Detect which cell encompasses the target text, then output its [x, y] center coordinate. 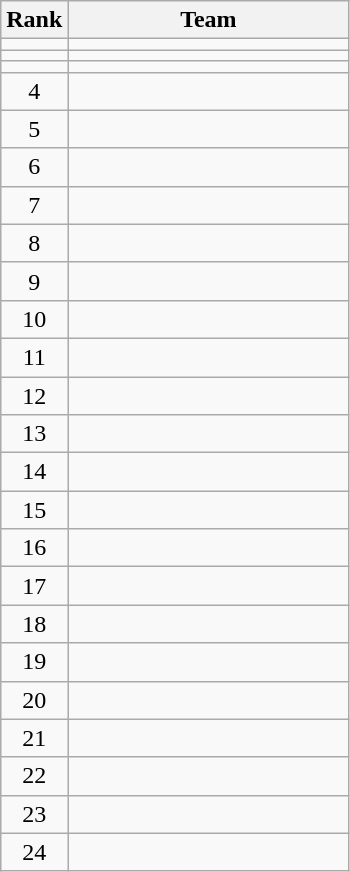
7 [34, 205]
17 [34, 586]
6 [34, 167]
Rank [34, 20]
5 [34, 129]
22 [34, 776]
10 [34, 319]
23 [34, 814]
13 [34, 434]
9 [34, 281]
20 [34, 700]
18 [34, 624]
14 [34, 472]
4 [34, 91]
11 [34, 357]
24 [34, 852]
21 [34, 738]
15 [34, 510]
Team [208, 20]
16 [34, 548]
19 [34, 662]
8 [34, 243]
12 [34, 395]
